Locate the cell with the specified text and output its [x, y] center coordinate. 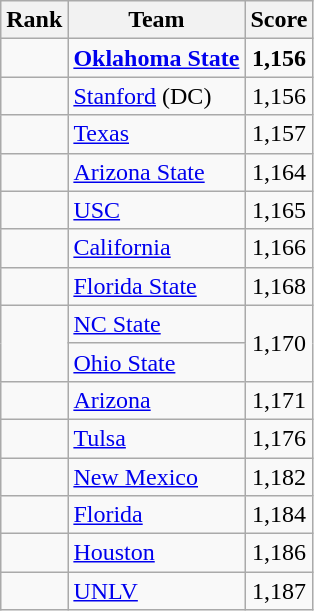
California [156, 248]
Houston [156, 553]
1,186 [279, 553]
Arizona State [156, 172]
Florida [156, 515]
1,184 [279, 515]
1,182 [279, 477]
1,157 [279, 134]
Rank [34, 20]
New Mexico [156, 477]
Arizona [156, 400]
1,171 [279, 400]
1,170 [279, 343]
1,164 [279, 172]
1,165 [279, 210]
1,176 [279, 438]
Ohio State [156, 362]
Score [279, 20]
Tulsa [156, 438]
UNLV [156, 591]
NC State [156, 324]
Team [156, 20]
1,166 [279, 248]
USC [156, 210]
1,168 [279, 286]
1,187 [279, 591]
Oklahoma State [156, 58]
Stanford (DC) [156, 96]
Texas [156, 134]
Florida State [156, 286]
